Return the (X, Y) coordinate for the center point of the cell that contains the specified text.  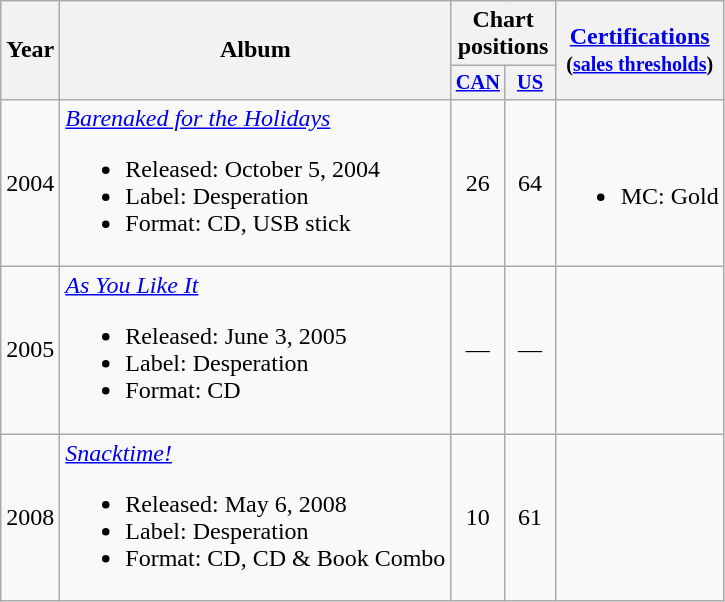
26 (478, 182)
CAN (478, 83)
Snacktime!Released: May 6, 2008Label: DesperationFormat: CD, CD & Book Combo (256, 518)
2008 (30, 518)
Year (30, 50)
2005 (30, 350)
As You Like ItReleased: June 3, 2005Label: DesperationFormat: CD (256, 350)
Barenaked for the HolidaysReleased: October 5, 2004Label: DesperationFormat: CD, USB stick (256, 182)
64 (530, 182)
US (530, 83)
MC: Gold (640, 182)
Chart positions (503, 34)
61 (530, 518)
Certifications(sales thresholds) (640, 50)
Album (256, 50)
2004 (30, 182)
10 (478, 518)
